Return the (x, y) coordinate for the center point of the cell that contains the specified text.  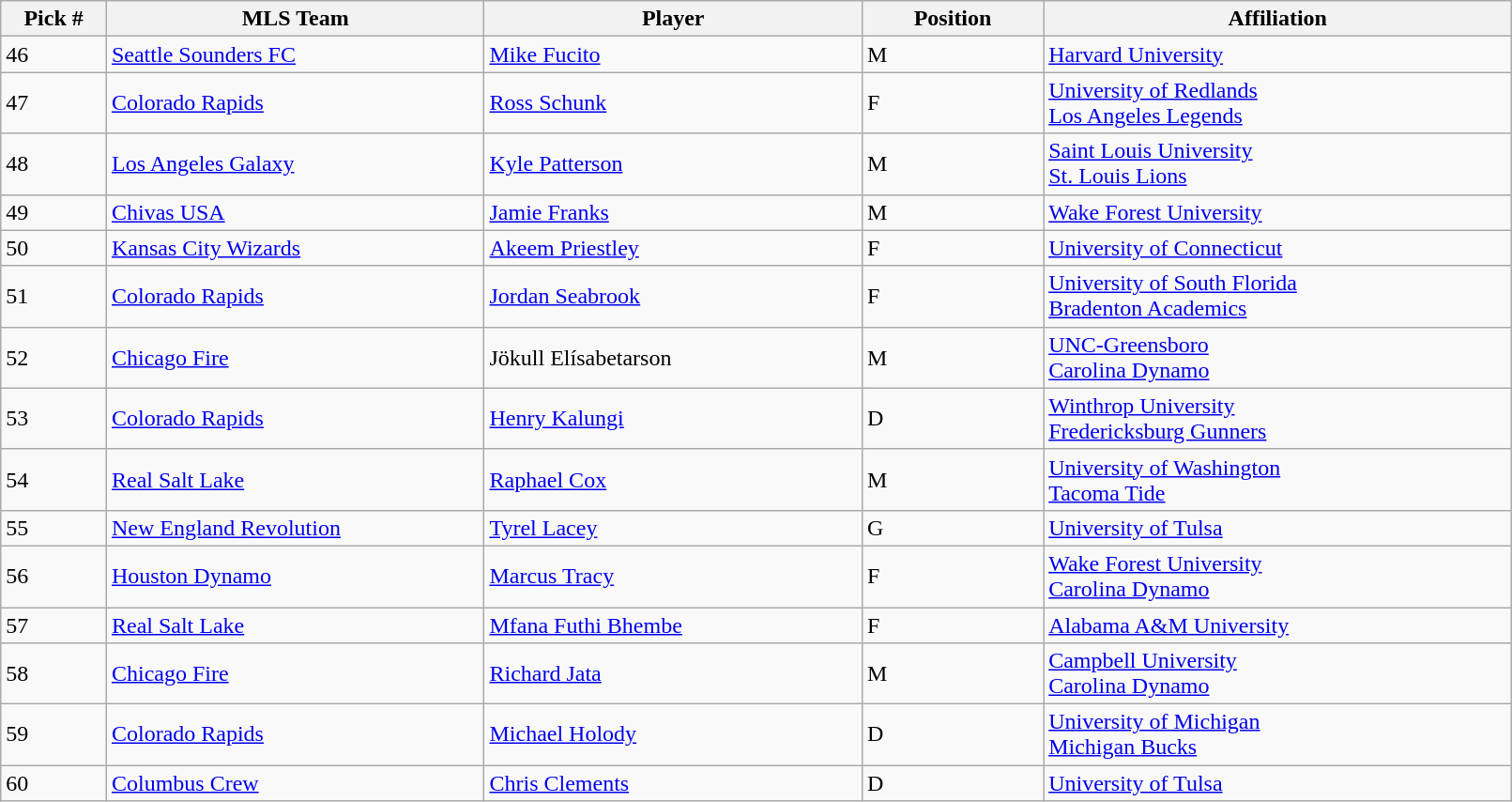
58 (54, 674)
Pick # (54, 19)
54 (54, 479)
Position (952, 19)
53 (54, 419)
52 (54, 357)
Seattle Sounders FC (295, 54)
Michael Holody (674, 734)
Chris Clements (674, 783)
60 (54, 783)
Campbell UniversityCarolina Dynamo (1278, 674)
Jamie Franks (674, 212)
University of WashingtonTacoma Tide (1278, 479)
Affiliation (1278, 19)
New England Revolution (295, 528)
57 (54, 625)
Chivas USA (295, 212)
Los Angeles Galaxy (295, 163)
University of MichiganMichigan Bucks (1278, 734)
Tyrel Lacey (674, 528)
Harvard University (1278, 54)
Henry Kalungi (674, 419)
Wake Forest UniversityCarolina Dynamo (1278, 577)
51 (54, 297)
G (952, 528)
Jordan Seabrook (674, 297)
MLS Team (295, 19)
University of Connecticut (1278, 248)
Richard Jata (674, 674)
Ross Schunk (674, 103)
46 (54, 54)
Kyle Patterson (674, 163)
59 (54, 734)
Houston Dynamo (295, 577)
50 (54, 248)
Akeem Priestley (674, 248)
Player (674, 19)
Raphael Cox (674, 479)
48 (54, 163)
Winthrop UniversityFredericksburg Gunners (1278, 419)
Kansas City Wizards (295, 248)
UNC-GreensboroCarolina Dynamo (1278, 357)
Columbus Crew (295, 783)
Alabama A&M University (1278, 625)
Mfana Futhi Bhembe (674, 625)
56 (54, 577)
University of South FloridaBradenton Academics (1278, 297)
University of RedlandsLos Angeles Legends (1278, 103)
Marcus Tracy (674, 577)
Mike Fucito (674, 54)
Saint Louis UniversitySt. Louis Lions (1278, 163)
55 (54, 528)
49 (54, 212)
Jökull Elísabetarson (674, 357)
Wake Forest University (1278, 212)
47 (54, 103)
